Determine the [x, y] coordinate at the center of the cell enclosing the given text.  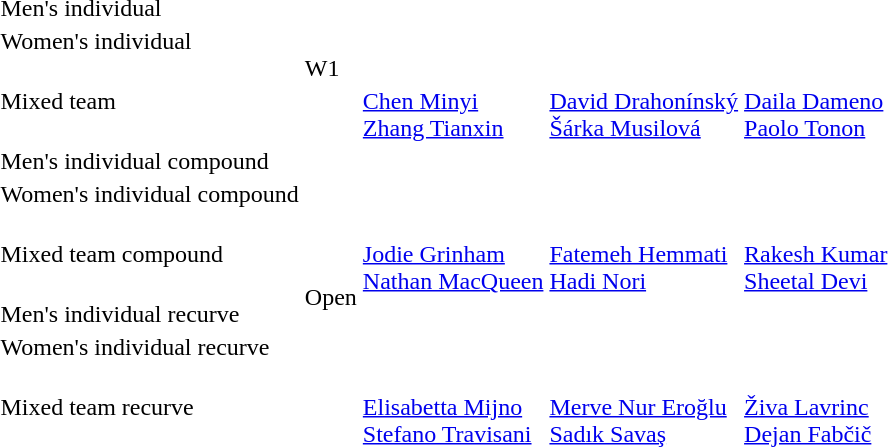
Chen MinyiZhang Tianxin [453, 101]
Fatemeh HemmatiHadi Nori [644, 254]
David DrahonínskýŠárka Musilová [644, 101]
Jodie GrinhamNathan MacQueen [453, 254]
